Capture the cell that displays the provided text and extract its [X, Y] central coordinate. 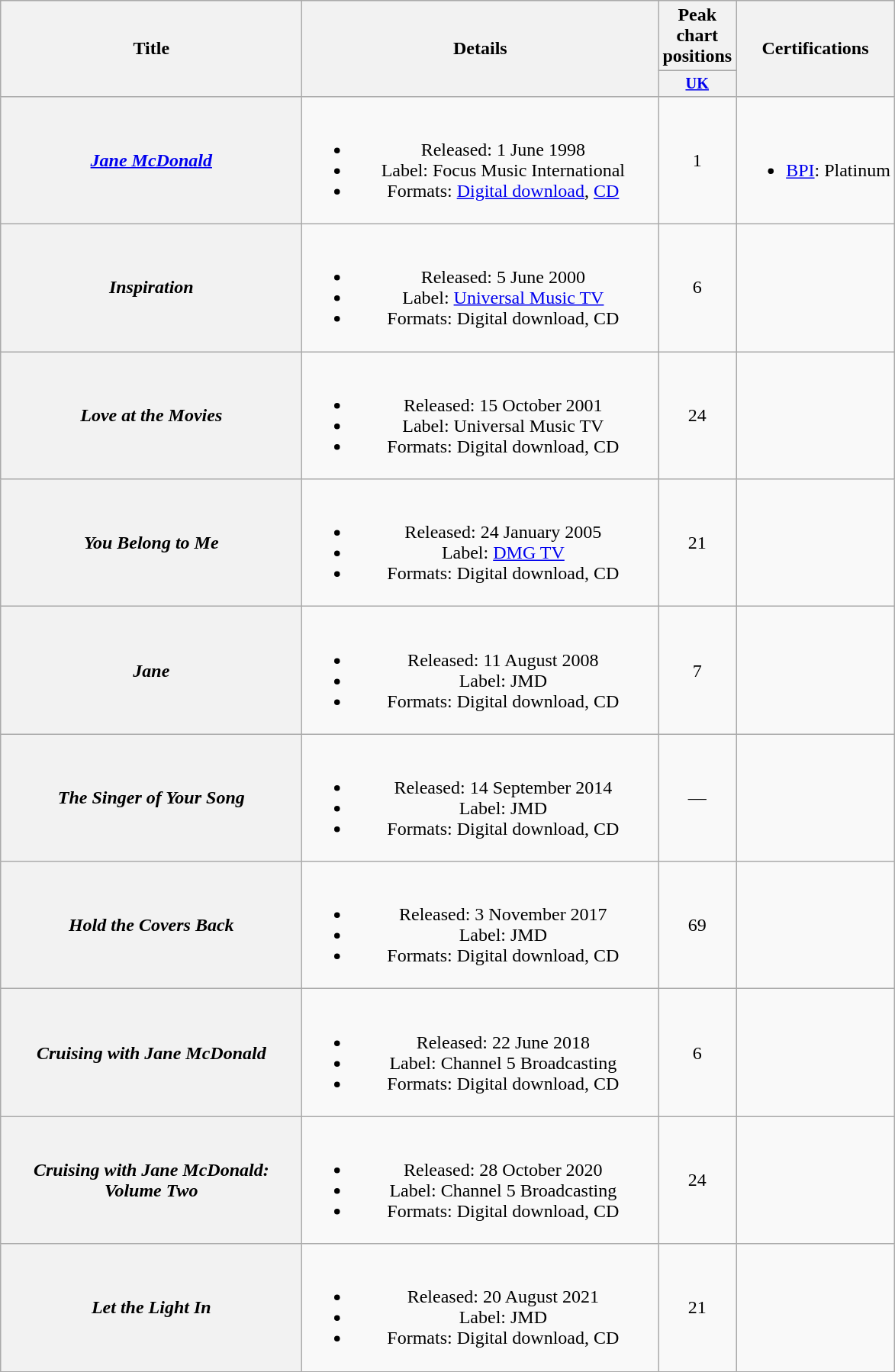
7 [697, 670]
Certifications [816, 49]
Released: 3 November 2017Label: JMDFormats: Digital download, CD [481, 925]
Released: 11 August 2008Label: JMDFormats: Digital download, CD [481, 670]
1 [697, 160]
UK [697, 84]
Details [481, 49]
Released: 28 October 2020Label: Channel 5 BroadcastingFormats: Digital download, CD [481, 1180]
Jane McDonald [151, 160]
The Singer of Your Song [151, 798]
69 [697, 925]
Cruising with Jane McDonald: Volume Two [151, 1180]
Hold the Covers Back [151, 925]
Cruising with Jane McDonald [151, 1053]
Released: 5 June 2000Label: Universal Music TVFormats: Digital download, CD [481, 288]
Released: 20 August 2021Label: JMDFormats: Digital download, CD [481, 1308]
You Belong to Me [151, 543]
Released: 24 January 2005Label: DMG TVFormats: Digital download, CD [481, 543]
Title [151, 49]
Jane [151, 670]
BPI: Platinum [816, 160]
Love at the Movies [151, 415]
Released: 14 September 2014Label: JMDFormats: Digital download, CD [481, 798]
Released: 22 June 2018Label: Channel 5 BroadcastingFormats: Digital download, CD [481, 1053]
— [697, 798]
Inspiration [151, 288]
Let the Light In [151, 1308]
Released: 1 June 1998Label: Focus Music InternationalFormats: Digital download, CD [481, 160]
Peak chart positions [697, 36]
Released: 15 October 2001Label: Universal Music TVFormats: Digital download, CD [481, 415]
